Output the (X, Y) coordinate of the center of the cell containing the given text.  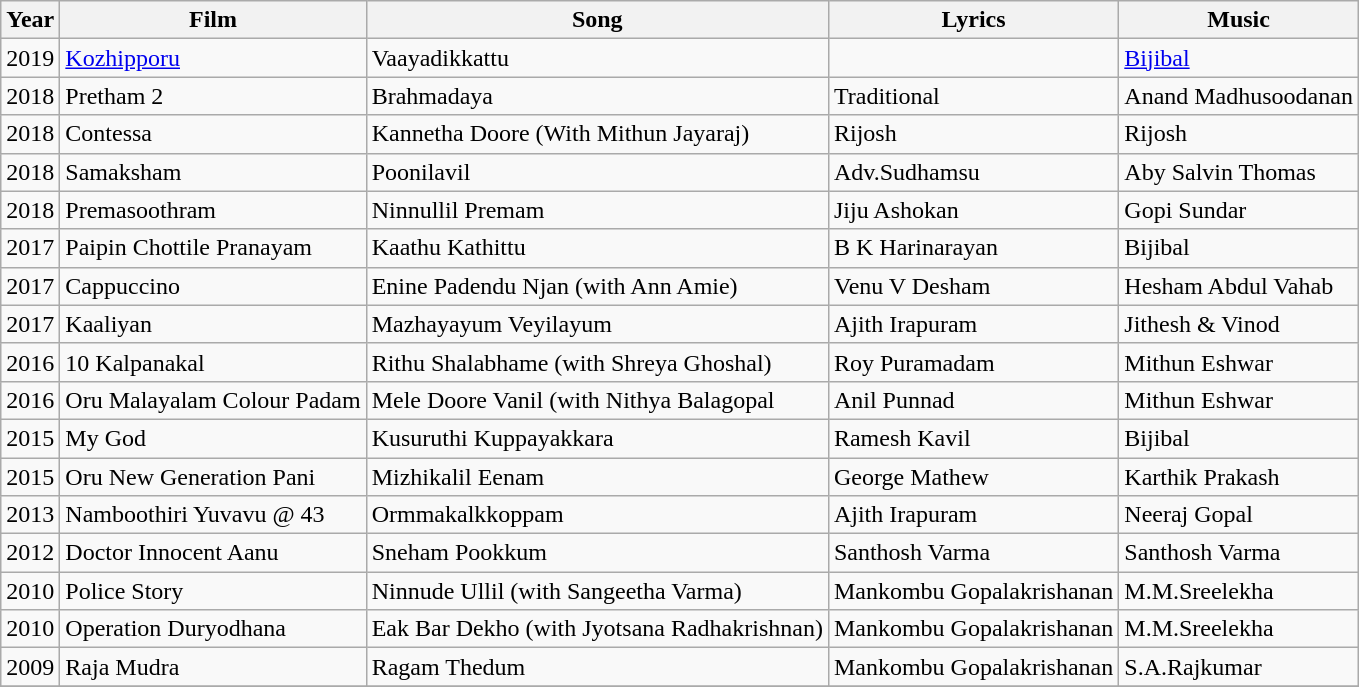
Kozhipporu (213, 58)
Kusuruthi Kuppayakkara (597, 438)
Ormmakalkkoppam (597, 515)
Oru Malayalam Colour Padam (213, 400)
George Mathew (973, 477)
Rithu Shalabhame (with Shreya Ghoshal) (597, 362)
Ninnullil Premam (597, 210)
Oru New Generation Pani (213, 477)
Ninnude Ullil (with Sangeetha Varma) (597, 591)
Song (597, 20)
Mizhikalil Eenam (597, 477)
Vaayadikkattu (597, 58)
Kaaliyan (213, 324)
S.A.Rajkumar (1239, 667)
Music (1239, 20)
Mele Doore Vanil (with Nithya Balagopal (597, 400)
Poonilavil (597, 172)
Namboothiri Yuvavu @ 43 (213, 515)
Police Story (213, 591)
Anand Madhusoodanan (1239, 96)
Adv.Sudhamsu (973, 172)
Traditional (973, 96)
Film (213, 20)
Premasoothram (213, 210)
Hesham Abdul Vahab (1239, 286)
Roy Puramadam (973, 362)
2019 (30, 58)
Contessa (213, 134)
Sneham Pookkum (597, 553)
2009 (30, 667)
Raja Mudra (213, 667)
Jiju Ashokan (973, 210)
Lyrics (973, 20)
Samaksham (213, 172)
Jithesh & Vinod (1239, 324)
Brahmadaya (597, 96)
B K Harinarayan (973, 248)
Ragam Thedum (597, 667)
Kaathu Kathittu (597, 248)
My God (213, 438)
Neeraj Gopal (1239, 515)
Enine Padendu Njan (with Ann Amie) (597, 286)
Cappuccino (213, 286)
10 Kalpanakal (213, 362)
Year (30, 20)
Pretham 2 (213, 96)
Paipin Chottile Pranayam (213, 248)
2013 (30, 515)
Aby Salvin Thomas (1239, 172)
Gopi Sundar (1239, 210)
Operation Duryodhana (213, 629)
Kannetha Doore (With Mithun Jayaraj) (597, 134)
Eak Bar Dekho (with Jyotsana Radhakrishnan) (597, 629)
Anil Punnad (973, 400)
Venu V Desham (973, 286)
Mazhayayum Veyilayum (597, 324)
Doctor Innocent Aanu (213, 553)
Ramesh Kavil (973, 438)
2012 (30, 553)
Karthik Prakash (1239, 477)
